Identify which cell holds the provided text, then report its [x, y] central coordinate. 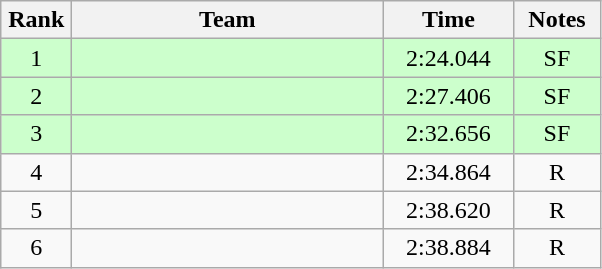
2:34.864 [448, 172]
Time [448, 20]
2:24.044 [448, 58]
Notes [557, 20]
2:32.656 [448, 134]
3 [36, 134]
Rank [36, 20]
Team [228, 20]
1 [36, 58]
2:38.884 [448, 248]
5 [36, 210]
4 [36, 172]
2:38.620 [448, 210]
2 [36, 96]
6 [36, 248]
2:27.406 [448, 96]
